Search for the cell housing the specified text and yield its (x, y) center coordinate. 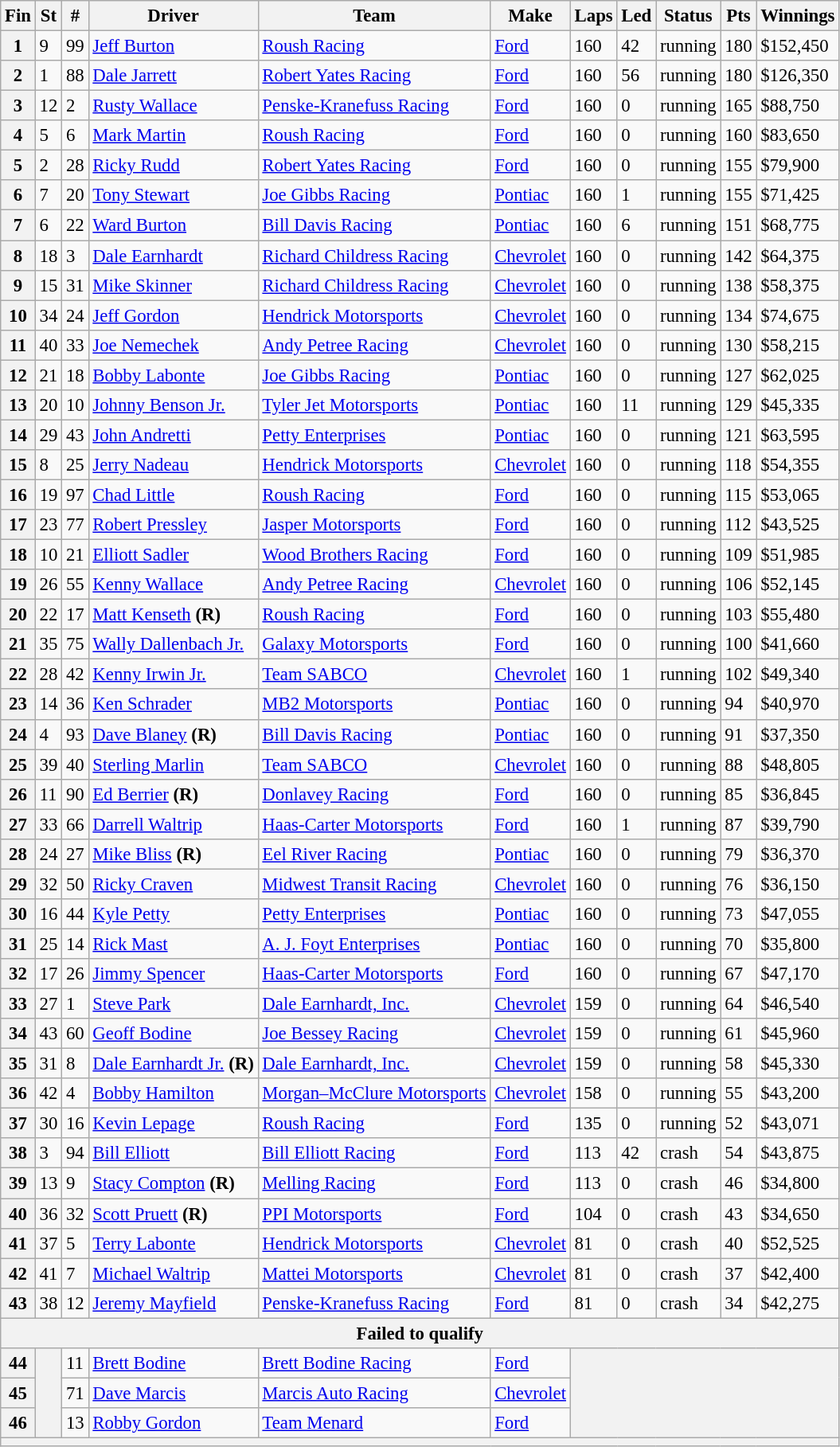
$52,145 (798, 585)
Bill Elliott (174, 1154)
$54,355 (798, 465)
73 (739, 914)
Ken Schrader (174, 705)
121 (739, 435)
$34,650 (798, 1214)
$55,480 (798, 615)
$126,350 (798, 76)
Marcis Auto Racing (374, 1393)
Michael Waltrip (174, 1273)
138 (739, 285)
Jerry Nadeau (174, 465)
$35,800 (798, 944)
$41,660 (798, 644)
Donlavey Racing (374, 794)
Dale Earnhardt (174, 256)
Wood Brothers Racing (374, 555)
Eel River Racing (374, 855)
$62,025 (798, 375)
Stacy Compton (R) (174, 1183)
Led (637, 16)
Jimmy Spencer (174, 974)
Ricky Rudd (174, 166)
Wally Dallenbach Jr. (174, 644)
Tony Stewart (174, 195)
Dave Marcis (174, 1393)
Mike Bliss (R) (174, 855)
Brett Bodine Racing (374, 1363)
100 (739, 644)
Mark Martin (174, 135)
67 (739, 974)
$83,650 (798, 135)
Joe Nemechek (174, 345)
79 (739, 855)
Bobby Labonte (174, 375)
Darrell Waltrip (174, 824)
Ed Berrier (R) (174, 794)
Jeff Burton (174, 46)
Winnings (798, 16)
$63,595 (798, 435)
$49,340 (798, 675)
70 (739, 944)
Jeremy Mayfield (174, 1303)
66 (75, 824)
Laps (594, 16)
$68,775 (798, 225)
Matt Kenseth (R) (174, 615)
$58,375 (798, 285)
$39,790 (798, 824)
104 (594, 1214)
56 (637, 76)
Status (688, 16)
Fin (18, 16)
Pts (739, 16)
Dave Blaney (R) (174, 734)
85 (739, 794)
$88,750 (798, 106)
58 (739, 1064)
$71,425 (798, 195)
$152,450 (798, 46)
99 (75, 46)
75 (75, 644)
Mike Skinner (174, 285)
93 (75, 734)
91 (739, 734)
Galaxy Motorsports (374, 644)
87 (739, 824)
76 (739, 884)
Geoff Bodine (174, 1034)
77 (75, 525)
$45,960 (798, 1034)
$47,055 (798, 914)
$36,370 (798, 855)
$36,150 (798, 884)
45 (18, 1393)
$52,525 (798, 1243)
54 (739, 1154)
103 (739, 615)
112 (739, 525)
129 (739, 405)
Jasper Motorsports (374, 525)
$43,525 (798, 525)
Scott Pruett (R) (174, 1214)
142 (739, 256)
Team Menard (374, 1423)
127 (739, 375)
$46,540 (798, 1004)
Steve Park (174, 1004)
Ward Burton (174, 225)
$74,675 (798, 315)
Make (530, 16)
Joe Bessey Racing (374, 1034)
130 (739, 345)
97 (75, 495)
$42,275 (798, 1303)
Sterling Marlin (174, 765)
Jeff Gordon (174, 315)
Rick Mast (174, 944)
Kyle Petty (174, 914)
134 (739, 315)
St (48, 16)
Kenny Wallace (174, 585)
Robby Gordon (174, 1423)
John Andretti (174, 435)
Dale Jarrett (174, 76)
60 (75, 1034)
Bobby Hamilton (174, 1093)
$47,170 (798, 974)
$53,065 (798, 495)
$79,900 (798, 166)
$36,845 (798, 794)
$58,215 (798, 345)
151 (739, 225)
Ricky Craven (174, 884)
$42,400 (798, 1273)
$43,875 (798, 1154)
50 (75, 884)
102 (739, 675)
Chad Little (174, 495)
Failed to qualify (420, 1333)
118 (739, 465)
$51,985 (798, 555)
$43,200 (798, 1093)
109 (739, 555)
A. J. Foyt Enterprises (374, 944)
64 (739, 1004)
Mattei Motorsports (374, 1273)
MB2 Motorsports (374, 705)
Midwest Transit Racing (374, 884)
Rusty Wallace (174, 106)
52 (739, 1124)
106 (739, 585)
61 (739, 1034)
$40,970 (798, 705)
$48,805 (798, 765)
Bill Elliott Racing (374, 1154)
# (75, 16)
Robert Pressley (174, 525)
158 (594, 1093)
165 (739, 106)
Tyler Jet Motorsports (374, 405)
$45,335 (798, 405)
$45,330 (798, 1064)
Driver (174, 16)
Team (374, 16)
Dale Earnhardt Jr. (R) (174, 1064)
Johnny Benson Jr. (174, 405)
90 (75, 794)
PPI Motorsports (374, 1214)
$64,375 (798, 256)
$37,350 (798, 734)
71 (75, 1393)
Melling Racing (374, 1183)
Morgan–McClure Motorsports (374, 1093)
115 (739, 495)
Elliott Sadler (174, 555)
Kevin Lepage (174, 1124)
135 (594, 1124)
$43,071 (798, 1124)
Terry Labonte (174, 1243)
$34,800 (798, 1183)
Kenny Irwin Jr. (174, 675)
Brett Bodine (174, 1363)
